Extract the [X, Y] coordinate from the center of the cell holding the provided text.  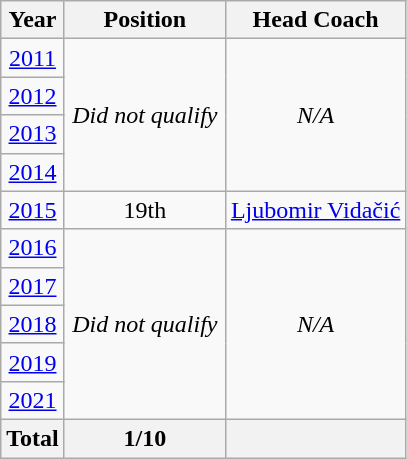
2016 [33, 248]
1/10 [144, 438]
2011 [33, 58]
2013 [33, 134]
2021 [33, 400]
Ljubomir Vidačić [315, 210]
2012 [33, 96]
Head Coach [315, 20]
2019 [33, 362]
2014 [33, 172]
Total [33, 438]
2018 [33, 324]
Position [144, 20]
19th [144, 210]
2015 [33, 210]
Year [33, 20]
2017 [33, 286]
